Find where the given text appears and provide that cell's center as [x, y] coordinate. 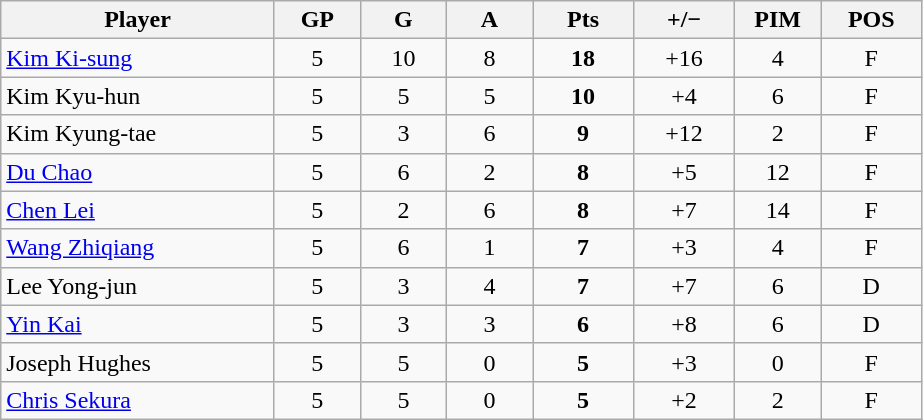
Chen Lei [138, 210]
9 [582, 134]
POS [872, 20]
PIM [778, 20]
+16 [684, 58]
+4 [684, 96]
Player [138, 20]
14 [778, 210]
+12 [684, 134]
Yin Kai [138, 324]
Du Chao [138, 172]
Kim Ki-sung [138, 58]
A [489, 20]
Joseph Hughes [138, 362]
12 [778, 172]
+/− [684, 20]
G [403, 20]
Lee Yong-jun [138, 286]
+8 [684, 324]
18 [582, 58]
+2 [684, 400]
GP [317, 20]
+5 [684, 172]
Chris Sekura [138, 400]
1 [489, 248]
Wang Zhiqiang [138, 248]
Kim Kyung-tae [138, 134]
Kim Kyu-hun [138, 96]
Pts [582, 20]
